From the cell containing the given text, extract its center point as [x, y] coordinate. 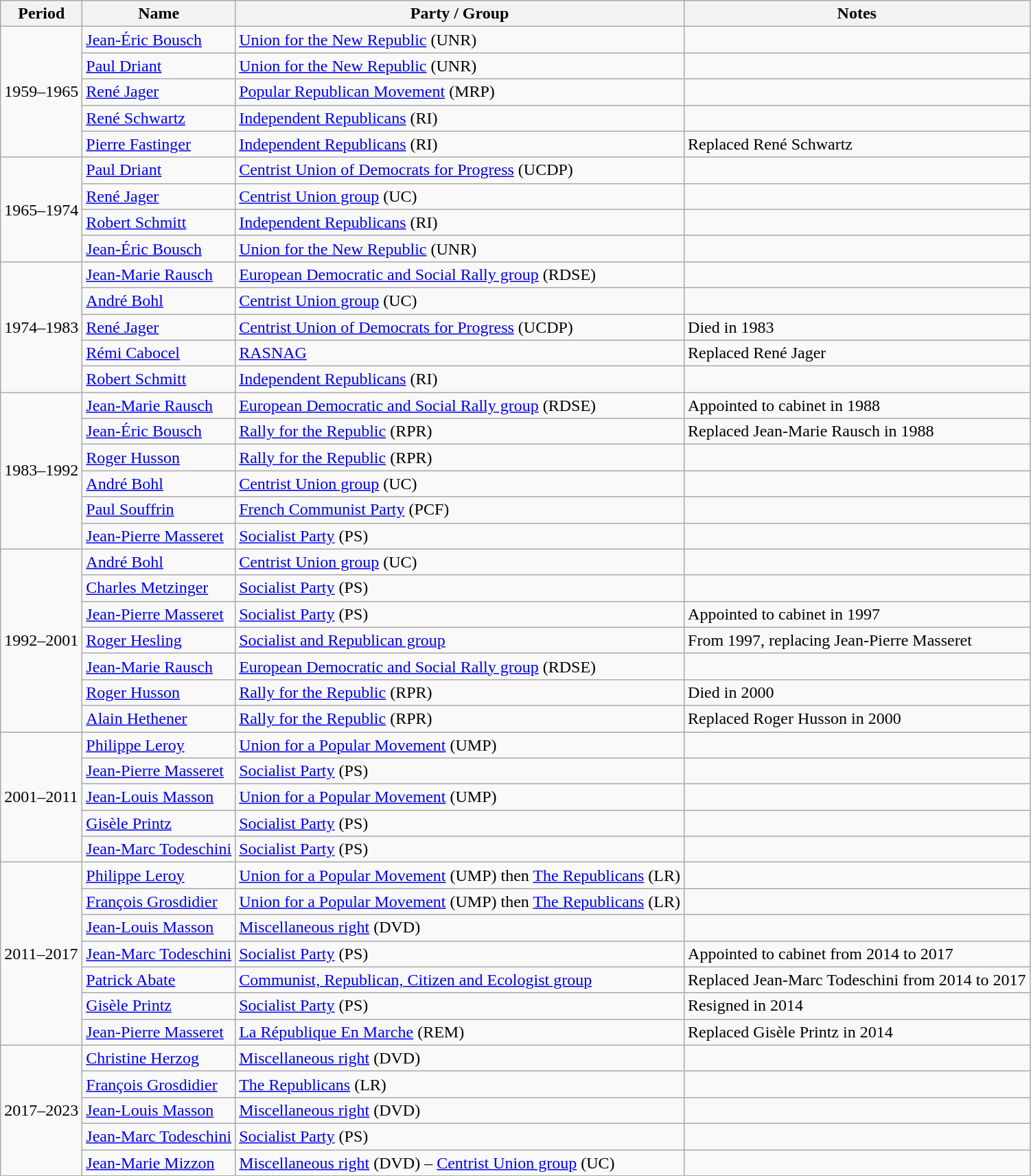
1959–1965 [41, 92]
Replaced Jean-Marie Rausch in 1988 [857, 432]
Replaced Roger Husson in 2000 [857, 718]
Replaced Gisèle Printz in 2014 [857, 1032]
Resigned in 2014 [857, 1006]
Period [41, 14]
Name [159, 14]
Alain Hethener [159, 718]
Replaced René Schwartz [857, 144]
Rémi Cabocel [159, 353]
Appointed to cabinet in 1988 [857, 405]
Socialist and Republican group [460, 640]
Died in 2000 [857, 692]
Miscellaneous right (DVD) – Centrist Union group (UC) [460, 1163]
La République En Marche (REM) [460, 1032]
Party / Group [460, 14]
Replaced Jean-Marc Todeschini from 2014 to 2017 [857, 980]
René Schwartz [159, 118]
2017–2023 [41, 1110]
Appointed to cabinet in 1997 [857, 614]
French Communist Party (PCF) [460, 510]
2011–2017 [41, 954]
From 1997, replacing Jean-Pierre Masseret [857, 640]
Replaced René Jager [857, 353]
Christine Herzog [159, 1058]
Died in 1983 [857, 327]
2001–2011 [41, 797]
Popular Republican Movement (MRP) [460, 92]
Communist, Republican, Citizen and Ecologist group [460, 980]
Paul Souffrin [159, 510]
1965–1974 [41, 209]
Notes [857, 14]
Jean-Marie Mizzon [159, 1163]
Roger Hesling [159, 640]
Patrick Abate [159, 980]
The Republicans (LR) [460, 1084]
1983–1992 [41, 471]
Charles Metzinger [159, 588]
1992–2001 [41, 640]
Appointed to cabinet from 2014 to 2017 [857, 954]
RASNAG [460, 353]
1974–1983 [41, 327]
Pierre Fastinger [159, 144]
